Return [x, y] of the center of cell containing provided text 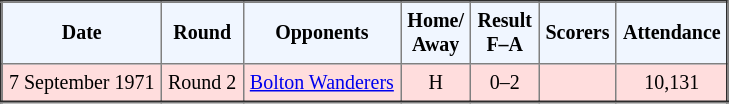
ResultF–A [505, 33]
Round 2 [202, 83]
Round [202, 33]
7 September 1971 [82, 83]
Date [82, 33]
Attendance [672, 33]
10,131 [672, 83]
0–2 [505, 83]
Scorers [578, 33]
H [436, 83]
Home/Away [436, 33]
Bolton Wanderers [322, 83]
Opponents [322, 33]
